Return the (X, Y) coordinate for the center point of the cell that contains the specified text.  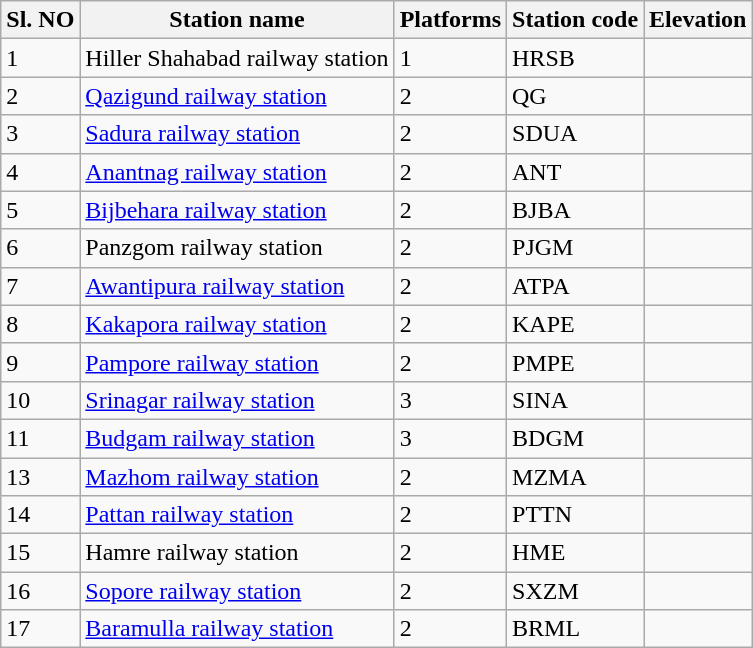
Budgam railway station (237, 438)
PJGM (576, 248)
KAPE (576, 324)
ATPA (576, 286)
Qazigund railway station (237, 96)
BDGM (576, 438)
HME (576, 553)
SINA (576, 400)
Hiller Shahabad railway station (237, 58)
QG (576, 96)
BRML (576, 629)
15 (40, 553)
Hamre railway station (237, 553)
Sadura railway station (237, 134)
PTTN (576, 515)
4 (40, 172)
13 (40, 477)
Bijbehara railway station (237, 210)
Panzgom railway station (237, 248)
SDUA (576, 134)
Platforms (450, 20)
5 (40, 210)
BJBA (576, 210)
Pattan railway station (237, 515)
Awantipura railway station (237, 286)
10 (40, 400)
Sl. NO (40, 20)
Pampore railway station (237, 362)
Station code (576, 20)
7 (40, 286)
Elevation (698, 20)
Anantnag railway station (237, 172)
MZMA (576, 477)
17 (40, 629)
SXZM (576, 591)
9 (40, 362)
Station name (237, 20)
8 (40, 324)
ANT (576, 172)
Kakapora railway station (237, 324)
6 (40, 248)
PMPE (576, 362)
Baramulla railway station (237, 629)
Srinagar railway station (237, 400)
HRSB (576, 58)
14 (40, 515)
Mazhom railway station (237, 477)
11 (40, 438)
16 (40, 591)
Sopore railway station (237, 591)
